Provide the [x, y] coordinate of the cell's center where the given text is located.  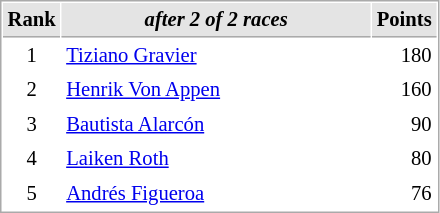
160 [404, 90]
76 [404, 194]
Rank [32, 20]
Tiziano Gravier [216, 56]
after 2 of 2 races [216, 20]
Laiken Roth [216, 158]
1 [32, 56]
4 [32, 158]
80 [404, 158]
Points [404, 20]
90 [404, 124]
2 [32, 90]
5 [32, 194]
Henrik Von Appen [216, 90]
Andrés Figueroa [216, 194]
3 [32, 124]
180 [404, 56]
Bautista Alarcón [216, 124]
